Capture the cell that displays the provided text and extract its [x, y] central coordinate. 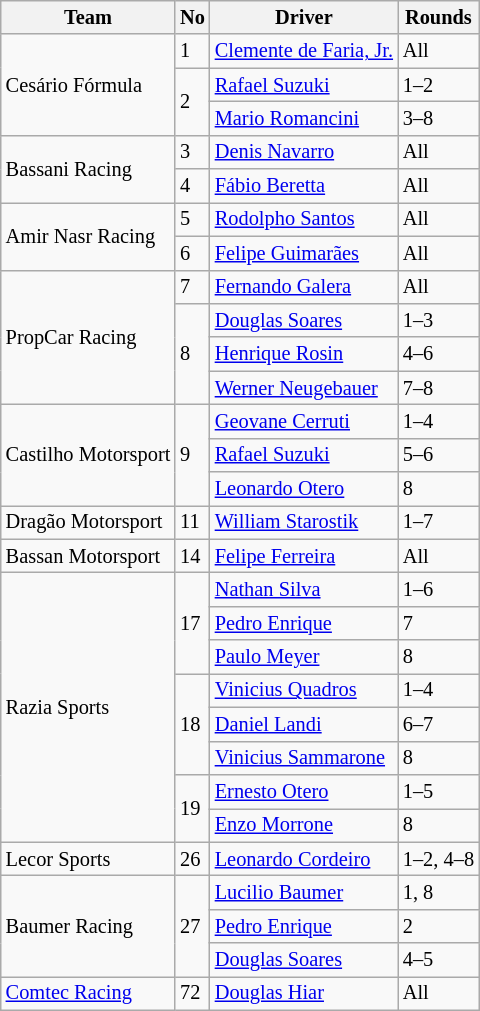
1, 8 [438, 892]
No [192, 17]
Bassani Racing [88, 168]
Vinicius Quadros [304, 690]
Denis Navarro [304, 152]
Fernando Galera [304, 287]
9 [192, 454]
Razia Sports [88, 706]
6–7 [438, 724]
19 [192, 808]
William Starostik [304, 522]
11 [192, 522]
Daniel Landi [304, 724]
Lucilio Baumer [304, 892]
Fábio Beretta [304, 186]
1–2 [438, 85]
Enzo Morrone [304, 825]
18 [192, 724]
PropCar Racing [88, 338]
Baumer Racing [88, 926]
Felipe Guimarães [304, 253]
Paulo Meyer [304, 657]
27 [192, 926]
1–6 [438, 589]
14 [192, 556]
Henrique Rosin [304, 354]
Cesário Fórmula [88, 84]
Vinicius Sammarone [304, 758]
Lecor Sports [88, 859]
6 [192, 253]
Amir Nasr Racing [88, 236]
7–8 [438, 388]
Rounds [438, 17]
1–7 [438, 522]
1 [192, 51]
Dragão Motorsport [88, 522]
3–8 [438, 118]
Werner Neugebauer [304, 388]
4–5 [438, 960]
Mario Romancini [304, 118]
Bassan Motorsport [88, 556]
Comtec Racing [88, 993]
72 [192, 993]
5 [192, 219]
Douglas Hiar [304, 993]
Nathan Silva [304, 589]
1–2, 4–8 [438, 859]
17 [192, 622]
4 [192, 186]
26 [192, 859]
Geovane Cerruti [304, 421]
Team [88, 17]
Rodolpho Santos [304, 219]
1–5 [438, 791]
3 [192, 152]
Leonardo Cordeiro [304, 859]
Clemente de Faria, Jr. [304, 51]
4–6 [438, 354]
Castilho Motorsport [88, 454]
Ernesto Otero [304, 791]
Leonardo Otero [304, 489]
1–3 [438, 320]
Felipe Ferreira [304, 556]
Driver [304, 17]
5–6 [438, 455]
